Extract the (x, y) coordinate from the center of the cell holding the provided text.  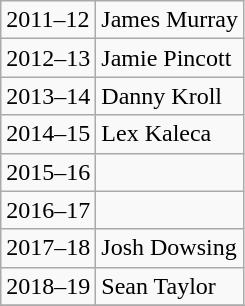
Lex Kaleca (170, 134)
2012–13 (48, 58)
2013–14 (48, 96)
Jamie Pincott (170, 58)
2015–16 (48, 172)
2011–12 (48, 20)
2014–15 (48, 134)
James Murray (170, 20)
Danny Kroll (170, 96)
Sean Taylor (170, 286)
2016–17 (48, 210)
Josh Dowsing (170, 248)
2017–18 (48, 248)
2018–19 (48, 286)
